Find where the given text appears and provide that cell's center as (x, y) coordinate. 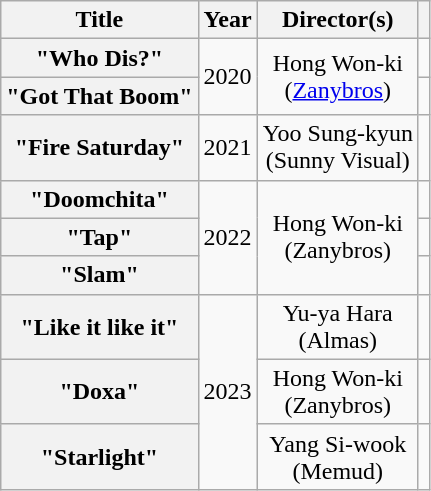
"Got That Boom" (100, 96)
"Slam" (100, 275)
Yu-ya Hara(Almas) (338, 326)
2021 (228, 148)
"Tap" (100, 237)
Director(s) (338, 20)
Year (228, 20)
Title (100, 20)
2023 (228, 392)
"Fire Saturday" (100, 148)
"Like it like it" (100, 326)
"Starlight" (100, 456)
2022 (228, 237)
Yoo Sung-kyun(Sunny Visual) (338, 148)
"Doomchita" (100, 199)
2020 (228, 77)
"Who Dis?" (100, 58)
"Doxa" (100, 392)
Yang Si-wook(Memud) (338, 456)
